Scan for the cell matching the given text and deliver its [X, Y] coordinate at center. 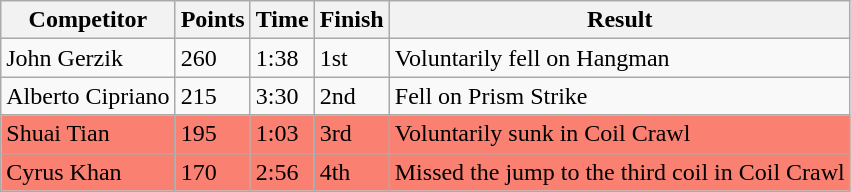
Time [282, 20]
Cyrus Khan [88, 172]
1:38 [282, 58]
Missed the jump to the third coil in Coil Crawl [620, 172]
Alberto Cipriano [88, 96]
Result [620, 20]
3rd [352, 134]
3:30 [282, 96]
260 [212, 58]
Fell on Prism Strike [620, 96]
1:03 [282, 134]
John Gerzik [88, 58]
1st [352, 58]
Shuai Tian [88, 134]
170 [212, 172]
Finish [352, 20]
2nd [352, 96]
Points [212, 20]
Competitor [88, 20]
Voluntarily sunk in Coil Crawl [620, 134]
195 [212, 134]
215 [212, 96]
4th [352, 172]
2:56 [282, 172]
Voluntarily fell on Hangman [620, 58]
